Locate the cell with the specified text and output its [x, y] center coordinate. 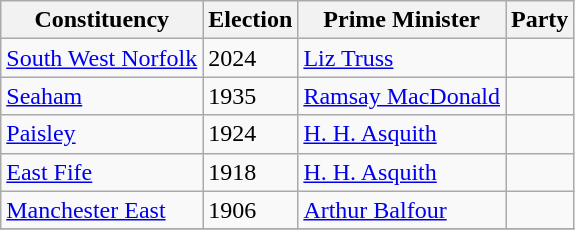
Party [540, 20]
Seaham [102, 96]
1906 [250, 210]
Ramsay MacDonald [402, 96]
Paisley [102, 134]
1924 [250, 134]
Liz Truss [402, 58]
South West Norfolk [102, 58]
Arthur Balfour [402, 210]
1935 [250, 96]
2024 [250, 58]
Prime Minister [402, 20]
Manchester East [102, 210]
Constituency [102, 20]
East Fife [102, 172]
Election [250, 20]
1918 [250, 172]
